Detect which cell encompasses the target text, then output its [X, Y] center coordinate. 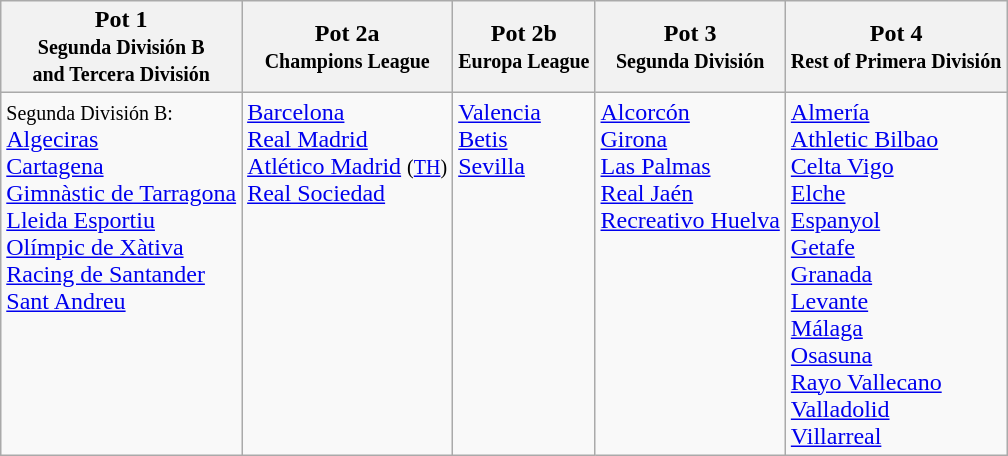
Pot 2aChampions League [348, 47]
Pot 2bEuropa League [524, 47]
AlcorcónGironaLas PalmasReal JaénRecreativo Huelva [690, 274]
Pot 3Segunda División [690, 47]
Segunda División B:AlgecirasCartagenaGimnàstic de TarragonaLleida EsportiuOlímpic de XàtivaRacing de SantanderSant Andreu [122, 274]
Pot 1Segunda División Band Tercera División [122, 47]
ValenciaBetisSevilla [524, 274]
BarcelonaReal MadridAtlético Madrid (TH)Real Sociedad [348, 274]
Pot 4Rest of Primera División [896, 47]
AlmeríaAthletic BilbaoCelta VigoElcheEspanyolGetafeGranadaLevanteMálagaOsasunaRayo VallecanoValladolidVillarreal [896, 274]
